Detect which cell encompasses the target text, then output its [X, Y] center coordinate. 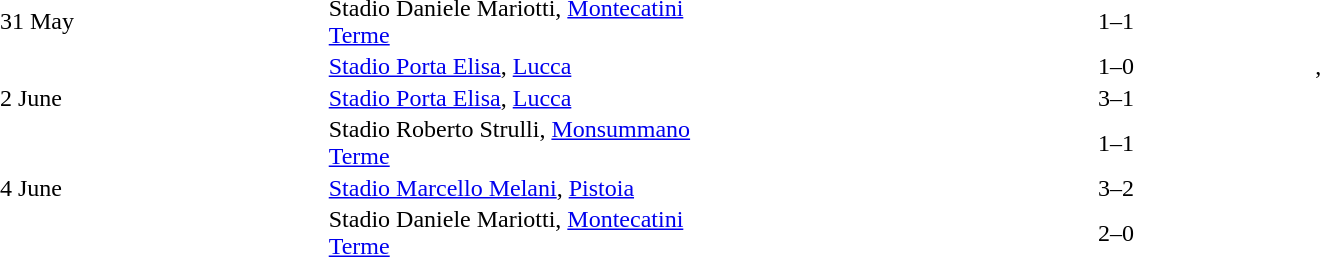
1–0 [1116, 67]
Stadio Roberto Strulli, Monsummano Terme [524, 142]
1–1 [1116, 142]
3–2 [1116, 188]
Stadio Marcello Melani, Pistoia [524, 188]
3–1 [1116, 98]
